Pinpoint the cell where the given text exists, returning its (x, y) midpoint coordinate. 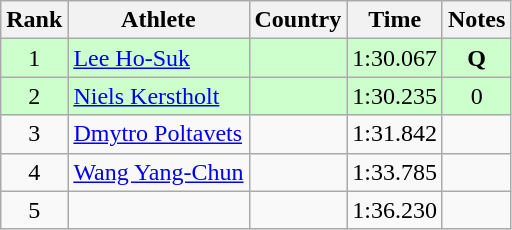
2 (34, 96)
Q (476, 58)
0 (476, 96)
Wang Yang-Chun (158, 172)
Rank (34, 20)
Niels Kerstholt (158, 96)
1:33.785 (395, 172)
1 (34, 58)
1:30.235 (395, 96)
Notes (476, 20)
1:31.842 (395, 134)
Athlete (158, 20)
1:30.067 (395, 58)
Lee Ho-Suk (158, 58)
5 (34, 210)
Time (395, 20)
4 (34, 172)
Country (298, 20)
Dmytro Poltavets (158, 134)
1:36.230 (395, 210)
3 (34, 134)
